Identify which cell holds the provided text, then report its [x, y] central coordinate. 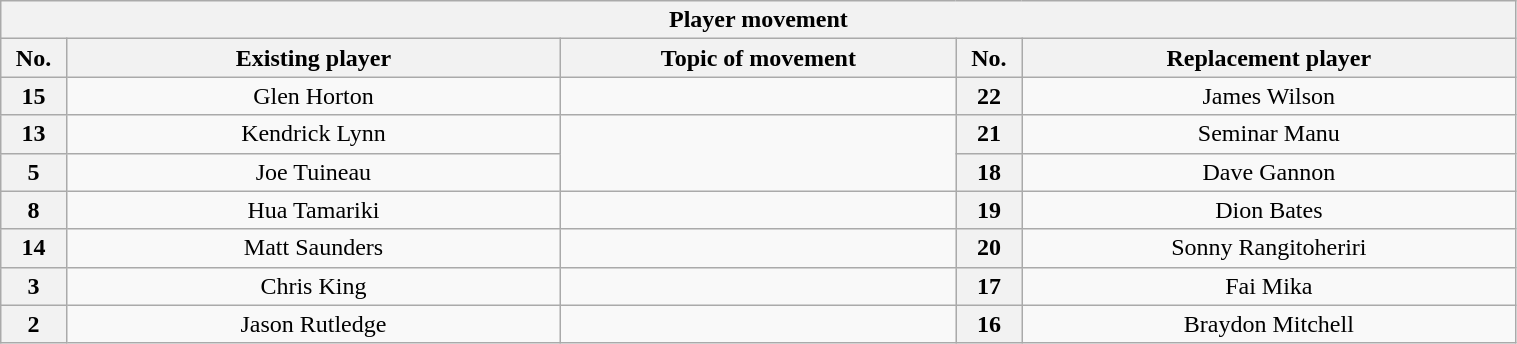
Jason Rutledge [313, 324]
Hua Tamariki [313, 210]
Chris King [313, 286]
Sonny Rangitoheriri [1269, 248]
16 [989, 324]
8 [34, 210]
5 [34, 172]
22 [989, 96]
Topic of movement [758, 58]
Dion Bates [1269, 210]
18 [989, 172]
Existing player [313, 58]
Fai Mika [1269, 286]
20 [989, 248]
13 [34, 134]
15 [34, 96]
3 [34, 286]
17 [989, 286]
Kendrick Lynn [313, 134]
Seminar Manu [1269, 134]
Replacement player [1269, 58]
Player movement [758, 20]
Braydon Mitchell [1269, 324]
Dave Gannon [1269, 172]
19 [989, 210]
21 [989, 134]
14 [34, 248]
Joe Tuineau [313, 172]
Glen Horton [313, 96]
James Wilson [1269, 96]
2 [34, 324]
Matt Saunders [313, 248]
